Scan for the cell matching the given text and deliver its [X, Y] coordinate at center. 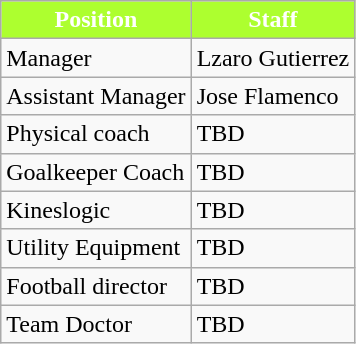
Physical coach [96, 134]
Position [96, 20]
Lzaro Gutierrez [273, 58]
Kineslogic [96, 210]
Goalkeeper Coach [96, 172]
Jose Flamenco [273, 96]
Team Doctor [96, 324]
Staff [273, 20]
Manager [96, 58]
Utility Equipment [96, 248]
Assistant Manager [96, 96]
Football director [96, 286]
